Output the (X, Y) coordinate of the center of the cell containing the given text.  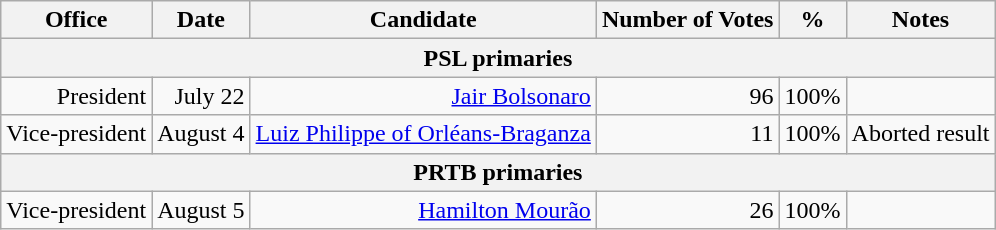
Notes (920, 20)
% (812, 20)
Luiz Philippe of Orléans-Braganza (423, 134)
26 (688, 210)
Candidate (423, 20)
Aborted result (920, 134)
Office (76, 20)
96 (688, 96)
Hamilton Mourão (423, 210)
Jair Bolsonaro (423, 96)
Number of Votes (688, 20)
PRTB primaries (498, 172)
President (76, 96)
July 22 (201, 96)
PSL primaries (498, 58)
August 5 (201, 210)
11 (688, 134)
Date (201, 20)
August 4 (201, 134)
